Search for the cell housing the specified text and yield its (X, Y) center coordinate. 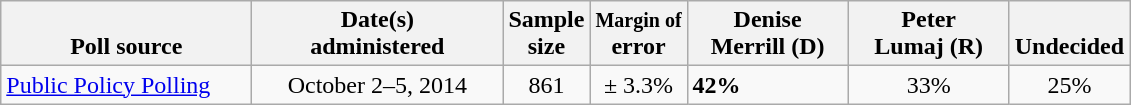
Poll source (126, 34)
25% (1069, 85)
33% (928, 85)
861 (546, 85)
DeniseMerrill (D) (768, 34)
Undecided (1069, 34)
Public Policy Polling (126, 85)
October 2–5, 2014 (378, 85)
PeterLumaj (R) (928, 34)
± 3.3% (638, 85)
Date(s)administered (378, 34)
Samplesize (546, 34)
42% (768, 85)
Margin oferror (638, 34)
